Identify which cell holds the provided text, then report its (X, Y) central coordinate. 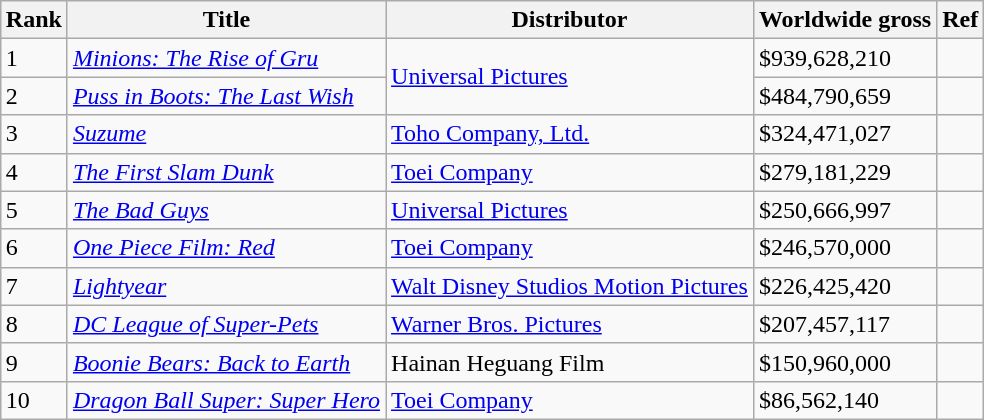
9 (34, 362)
Hainan Heguang Film (570, 362)
Toho Company, Ltd. (570, 134)
$246,570,000 (844, 248)
Warner Bros. Pictures (570, 324)
Distributor (570, 20)
3 (34, 134)
$939,628,210 (844, 58)
Dragon Ball Super: Super Hero (226, 400)
The Bad Guys (226, 210)
6 (34, 248)
10 (34, 400)
DC League of Super-Pets (226, 324)
$324,471,027 (844, 134)
8 (34, 324)
$279,181,229 (844, 172)
Walt Disney Studios Motion Pictures (570, 286)
$250,666,997 (844, 210)
$150,960,000 (844, 362)
Lightyear (226, 286)
2 (34, 96)
Worldwide gross (844, 20)
Minions: The Rise of Gru (226, 58)
$207,457,117 (844, 324)
$484,790,659 (844, 96)
Title (226, 20)
1 (34, 58)
7 (34, 286)
$86,562,140 (844, 400)
$226,425,420 (844, 286)
Rank (34, 20)
4 (34, 172)
Ref (960, 20)
5 (34, 210)
Suzume (226, 134)
The First Slam Dunk (226, 172)
One Piece Film: Red (226, 248)
Boonie Bears: Back to Earth (226, 362)
Puss in Boots: The Last Wish (226, 96)
